Output the [X, Y] coordinate of the center of the cell containing the given text.  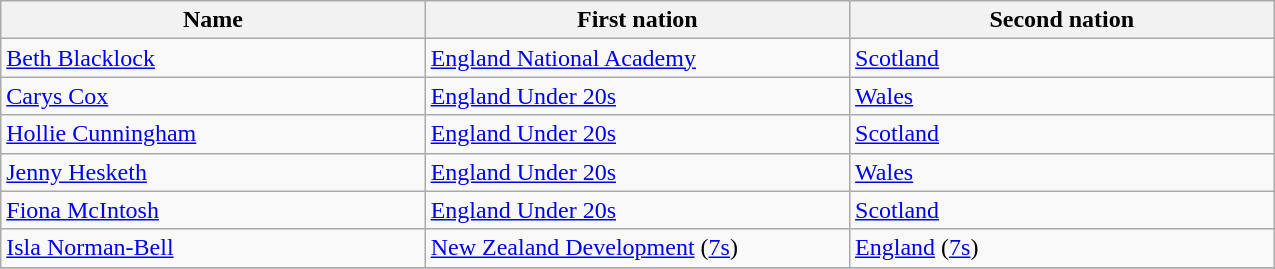
Second nation [1062, 20]
Fiona McIntosh [213, 210]
First nation [637, 20]
Beth Blacklock [213, 58]
Carys Cox [213, 96]
England National Academy [637, 58]
Hollie Cunningham [213, 134]
New Zealand Development (7s) [637, 248]
Isla Norman-Bell [213, 248]
Jenny Hesketh [213, 172]
Name [213, 20]
England (7s) [1062, 248]
